Pinpoint the cell where the given text exists, returning its [x, y] midpoint coordinate. 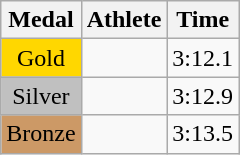
Silver [41, 96]
Time [203, 20]
Athlete [124, 20]
3:13.5 [203, 134]
Bronze [41, 134]
Gold [41, 58]
Medal [41, 20]
3:12.1 [203, 58]
3:12.9 [203, 96]
